Search for the cell housing the specified text and yield its (x, y) center coordinate. 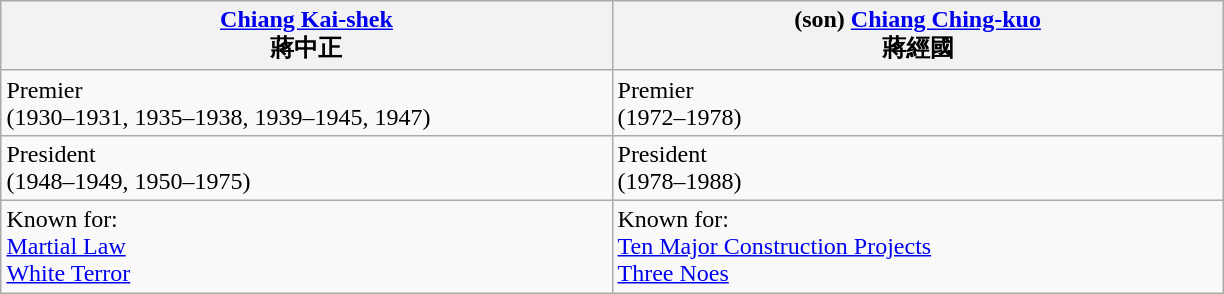
Known for:Martial LawWhite Terror (306, 246)
(son) Chiang Ching-kuo蔣經國 (918, 36)
President(1978–1988) (918, 168)
Premier(1930–1931, 1935–1938, 1939–1945, 1947) (306, 102)
Premier(1972–1978) (918, 102)
President(1948–1949, 1950–1975) (306, 168)
Known for:Ten Major Construction ProjectsThree Noes (918, 246)
Chiang Kai-shek蔣中正 (306, 36)
